Pinpoint the cell where the given text exists, returning its (x, y) midpoint coordinate. 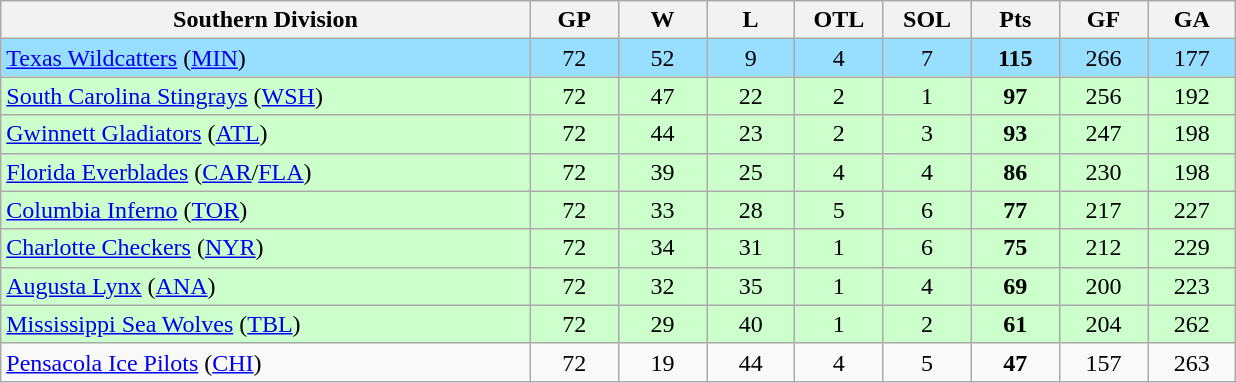
23 (751, 134)
263 (1192, 362)
19 (662, 362)
39 (662, 172)
97 (1015, 96)
GF (1103, 20)
77 (1015, 210)
229 (1192, 248)
Pensacola Ice Pilots (CHI) (266, 362)
Pts (1015, 20)
262 (1192, 324)
204 (1103, 324)
W (662, 20)
L (751, 20)
115 (1015, 58)
93 (1015, 134)
29 (662, 324)
Florida Everblades (CAR/FLA) (266, 172)
212 (1103, 248)
Texas Wildcatters (MIN) (266, 58)
7 (927, 58)
22 (751, 96)
South Carolina Stingrays (WSH) (266, 96)
32 (662, 286)
227 (1192, 210)
192 (1192, 96)
9 (751, 58)
52 (662, 58)
Charlotte Checkers (NYR) (266, 248)
Columbia Inferno (TOR) (266, 210)
40 (751, 324)
69 (1015, 286)
Southern Division (266, 20)
28 (751, 210)
25 (751, 172)
86 (1015, 172)
GP (574, 20)
157 (1103, 362)
3 (927, 134)
217 (1103, 210)
61 (1015, 324)
GA (1192, 20)
SOL (927, 20)
223 (1192, 286)
Augusta Lynx (ANA) (266, 286)
75 (1015, 248)
OTL (839, 20)
177 (1192, 58)
Mississippi Sea Wolves (TBL) (266, 324)
200 (1103, 286)
266 (1103, 58)
230 (1103, 172)
Gwinnett Gladiators (ATL) (266, 134)
35 (751, 286)
256 (1103, 96)
33 (662, 210)
31 (751, 248)
34 (662, 248)
247 (1103, 134)
